Capture the cell that displays the provided text and extract its [x, y] central coordinate. 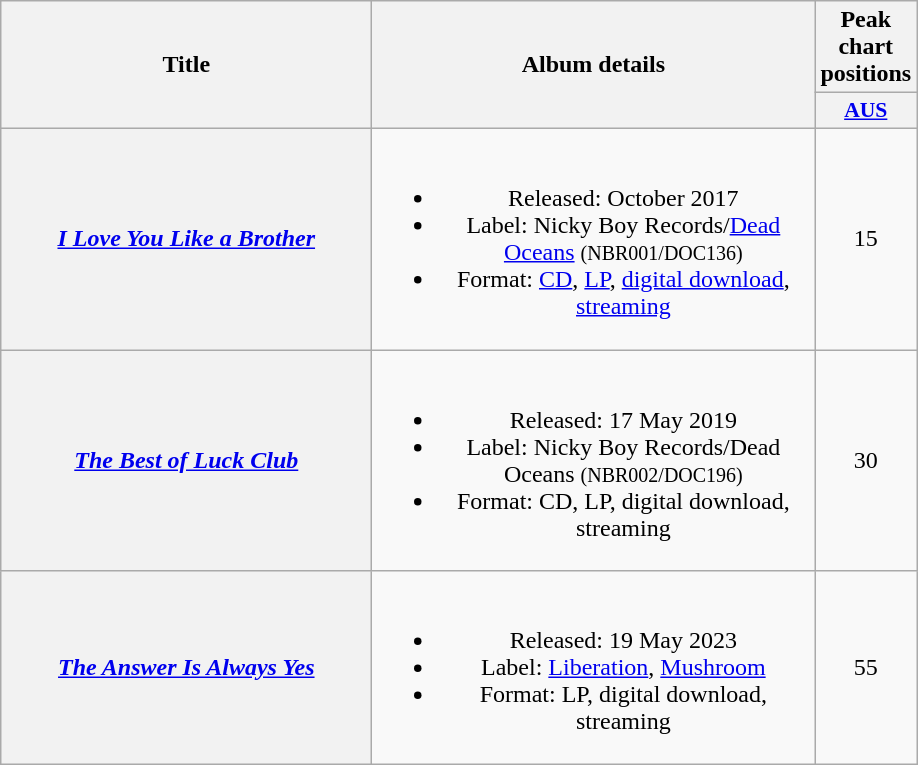
The Best of Luck Club [186, 460]
30 [866, 460]
55 [866, 668]
Released: October 2017Label: Nicky Boy Records/Dead Oceans (NBR001/DOC136)Format: CD, LP, digital download, streaming [594, 238]
AUS [866, 111]
15 [866, 238]
Peak chart positions [866, 47]
Released: 17 May 2019Label: Nicky Boy Records/Dead Oceans (NBR002/DOC196)Format: CD, LP, digital download, streaming [594, 460]
Title [186, 65]
I Love You Like a Brother [186, 238]
Released: 19 May 2023Label: Liberation, MushroomFormat: LP, digital download, streaming [594, 668]
Album details [594, 65]
The Answer Is Always Yes [186, 668]
